Pinpoint the cell where the given text exists, returning its (X, Y) midpoint coordinate. 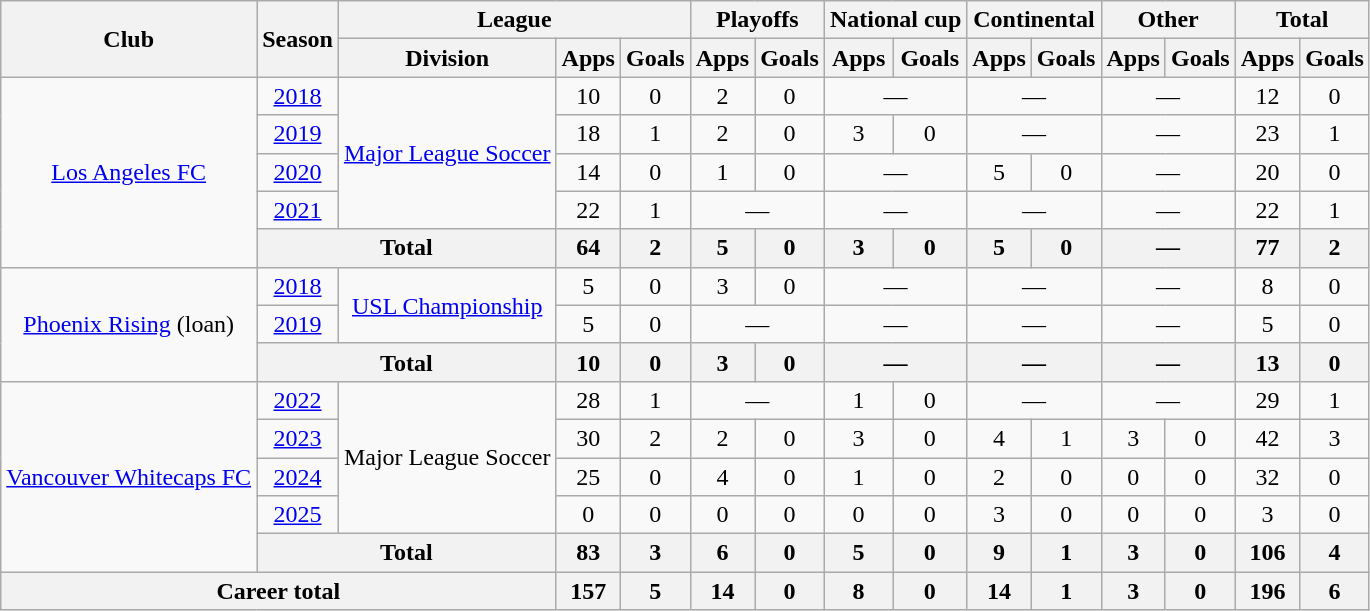
32 (1267, 477)
Career total (278, 591)
League (514, 20)
25 (588, 477)
National cup (895, 20)
29 (1267, 400)
2025 (298, 515)
Phoenix Rising (loan) (129, 324)
2020 (298, 172)
13 (1267, 362)
2021 (298, 210)
Other (1168, 20)
23 (1267, 134)
28 (588, 400)
42 (1267, 438)
Division (447, 58)
Continental (1034, 20)
30 (588, 438)
18 (588, 134)
157 (588, 591)
83 (588, 553)
Club (129, 39)
Vancouver Whitecaps FC (129, 476)
196 (1267, 591)
77 (1267, 248)
20 (1267, 172)
USL Championship (447, 305)
9 (999, 553)
64 (588, 248)
Playoffs (757, 20)
Los Angeles FC (129, 172)
2022 (298, 400)
2024 (298, 477)
2023 (298, 438)
12 (1267, 96)
106 (1267, 553)
Season (298, 39)
